Search for the cell housing the specified text and yield its (x, y) center coordinate. 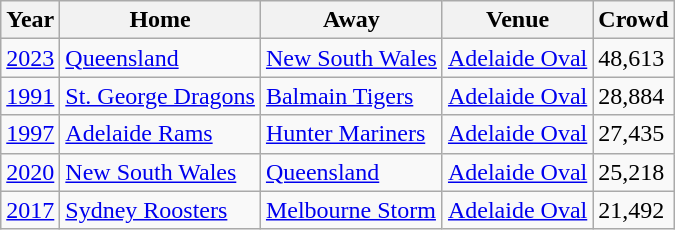
48,613 (634, 58)
Year (30, 20)
Adelaide Rams (160, 134)
Balmain Tigers (351, 96)
25,218 (634, 172)
Crowd (634, 20)
27,435 (634, 134)
2020 (30, 172)
21,492 (634, 210)
Hunter Mariners (351, 134)
Sydney Roosters (160, 210)
1991 (30, 96)
Away (351, 20)
Venue (517, 20)
St. George Dragons (160, 96)
Home (160, 20)
1997 (30, 134)
2017 (30, 210)
Melbourne Storm (351, 210)
2023 (30, 58)
28,884 (634, 96)
